Return the [x, y] coordinate for the center point of the cell that contains the specified text.  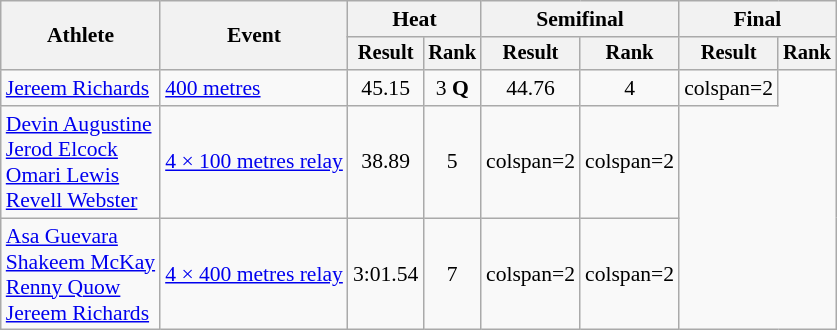
4 × 100 metres relay [254, 162]
Event [254, 36]
7 [452, 274]
Semifinal [580, 19]
45.15 [386, 88]
400 metres [254, 88]
4 × 400 metres relay [254, 274]
38.89 [386, 162]
Devin AugustineJerod ElcockOmari LewisRevell Webster [80, 162]
5 [452, 162]
3:01.54 [386, 274]
44.76 [530, 88]
3 Q [452, 88]
Asa GuevaraShakeem McKayRenny QuowJereem Richards [80, 274]
Final [758, 19]
Athlete [80, 36]
4 [630, 88]
Heat [414, 19]
Jereem Richards [80, 88]
